Identify which cell holds the provided text, then report its (X, Y) central coordinate. 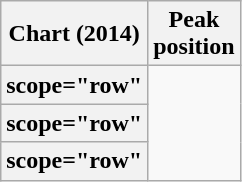
Peakposition (194, 34)
Chart (2014) (74, 34)
